Search for the cell housing the specified text and yield its [X, Y] center coordinate. 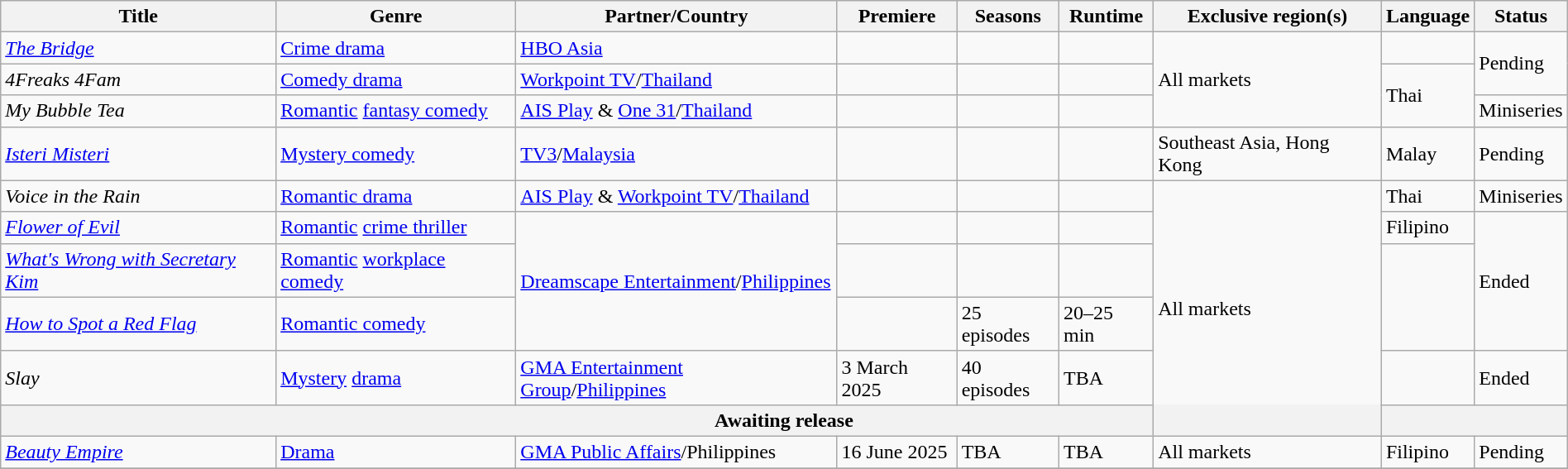
Workpoint TV/Thailand [676, 79]
The Bridge [139, 48]
Drama [396, 452]
Awaiting release [784, 420]
Isteri Misteri [139, 154]
AIS Play & Workpoint TV/Thailand [676, 196]
Runtime [1106, 17]
25 episodes [1007, 324]
TV3/Malaysia [676, 154]
Voice in the Rain [139, 196]
How to Spot a Red Flag [139, 324]
My Bubble Tea [139, 111]
Status [1521, 17]
Genre [396, 17]
HBO Asia [676, 48]
Slay [139, 377]
Mystery comedy [396, 154]
Mystery drama [396, 377]
Beauty Empire [139, 452]
20–25 min [1106, 324]
Crime drama [396, 48]
Seasons [1007, 17]
Romantic fantasy comedy [396, 111]
AIS Play & One 31/Thailand [676, 111]
Partner/Country [676, 17]
Southeast Asia, Hong Kong [1268, 154]
Premiere [896, 17]
16 June 2025 [896, 452]
Romantic workplace comedy [396, 270]
Dreamscape Entertainment/Philippines [676, 281]
Exclusive region(s) [1268, 17]
GMA Entertainment Group/Philippines [676, 377]
Comedy drama [396, 79]
Romantic crime thriller [396, 227]
Romantic comedy [396, 324]
3 March 2025 [896, 377]
Malay [1427, 154]
4Freaks 4Fam [139, 79]
What's Wrong with Secretary Kim [139, 270]
Flower of Evil [139, 227]
GMA Public Affairs/Philippines [676, 452]
Romantic drama [396, 196]
Language [1427, 17]
Title [139, 17]
40 episodes [1007, 377]
